Output the [x, y] coordinate of the center of the cell containing the given text.  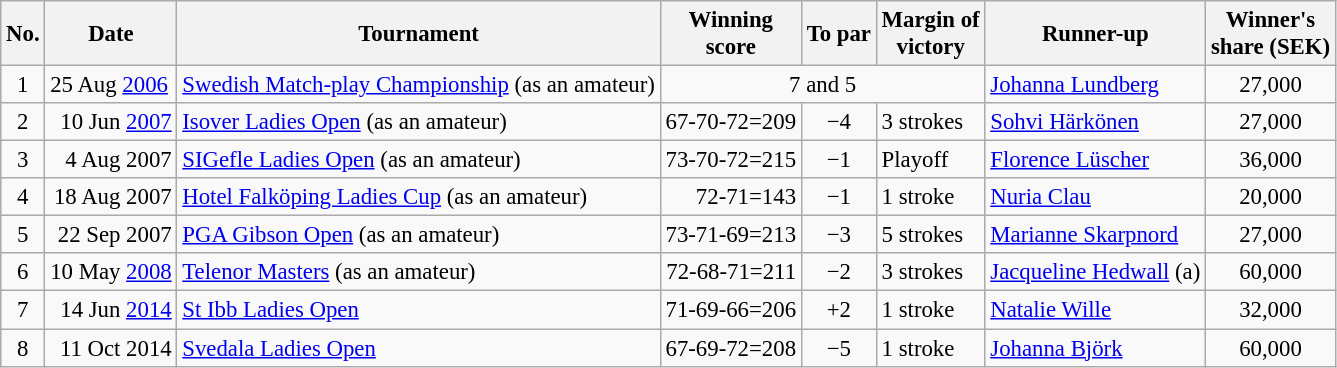
Isover Ladies Open (as an amateur) [418, 122]
6 [23, 273]
Florence Lüscher [1096, 160]
−4 [838, 122]
Johanna Lundberg [1096, 85]
2 [23, 122]
5 [23, 235]
Natalie Wille [1096, 310]
67-69-72=208 [730, 348]
Hotel Falköping Ladies Cup (as an amateur) [418, 197]
67-70-72=209 [730, 122]
4 [23, 197]
St Ibb Ladies Open [418, 310]
20,000 [1271, 197]
No. [23, 34]
Margin ofvictory [930, 34]
Runner-up [1096, 34]
14 Jun 2014 [111, 310]
Date [111, 34]
−2 [838, 273]
Marianne Skarpnord [1096, 235]
7 [23, 310]
4 Aug 2007 [111, 160]
25 Aug 2006 [111, 85]
Swedish Match-play Championship (as an amateur) [418, 85]
Sohvi Härkönen [1096, 122]
Winner'sshare (SEK) [1271, 34]
22 Sep 2007 [111, 235]
18 Aug 2007 [111, 197]
8 [23, 348]
73-70-72=215 [730, 160]
SIGefle Ladies Open (as an amateur) [418, 160]
To par [838, 34]
10 Jun 2007 [111, 122]
32,000 [1271, 310]
36,000 [1271, 160]
−5 [838, 348]
Jacqueline Hedwall (a) [1096, 273]
Johanna Björk [1096, 348]
5 strokes [930, 235]
3 [23, 160]
1 [23, 85]
73-71-69=213 [730, 235]
−3 [838, 235]
Playoff [930, 160]
Winningscore [730, 34]
Telenor Masters (as an amateur) [418, 273]
+2 [838, 310]
PGA Gibson Open (as an amateur) [418, 235]
11 Oct 2014 [111, 348]
Nuria Clau [1096, 197]
71-69-66=206 [730, 310]
7 and 5 [822, 85]
72-68-71=211 [730, 273]
72-71=143 [730, 197]
Svedala Ladies Open [418, 348]
Tournament [418, 34]
10 May 2008 [111, 273]
